Capture the cell that displays the provided text and extract its (x, y) central coordinate. 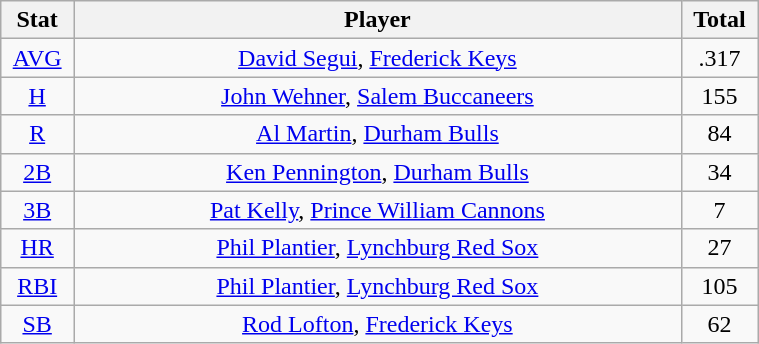
Al Martin, Durham Bulls (378, 134)
John Wehner, Salem Buccaneers (378, 96)
R (38, 134)
AVG (38, 58)
H (38, 96)
155 (719, 96)
David Segui, Frederick Keys (378, 58)
84 (719, 134)
Ken Pennington, Durham Bulls (378, 172)
Total (719, 20)
2B (38, 172)
105 (719, 286)
7 (719, 210)
Stat (38, 20)
62 (719, 324)
3B (38, 210)
34 (719, 172)
27 (719, 248)
.317 (719, 58)
Rod Lofton, Frederick Keys (378, 324)
HR (38, 248)
Player (378, 20)
SB (38, 324)
RBI (38, 286)
Pat Kelly, Prince William Cannons (378, 210)
